Capture the cell that displays the provided text and extract its [X, Y] central coordinate. 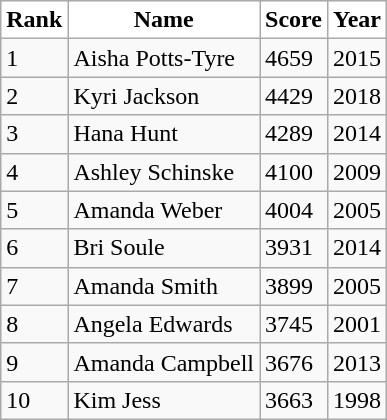
4659 [294, 58]
Aisha Potts-Tyre [164, 58]
Kim Jess [164, 400]
4 [34, 172]
6 [34, 248]
10 [34, 400]
2001 [356, 324]
Amanda Smith [164, 286]
2018 [356, 96]
4100 [294, 172]
Year [356, 20]
4004 [294, 210]
2015 [356, 58]
2009 [356, 172]
3745 [294, 324]
1998 [356, 400]
3676 [294, 362]
Score [294, 20]
1 [34, 58]
7 [34, 286]
Name [164, 20]
2 [34, 96]
Kyri Jackson [164, 96]
4429 [294, 96]
4289 [294, 134]
3899 [294, 286]
Amanda Weber [164, 210]
3 [34, 134]
3931 [294, 248]
Amanda Campbell [164, 362]
9 [34, 362]
5 [34, 210]
Ashley Schinske [164, 172]
Hana Hunt [164, 134]
3663 [294, 400]
2013 [356, 362]
Rank [34, 20]
Bri Soule [164, 248]
Angela Edwards [164, 324]
8 [34, 324]
